Provide the [x, y] coordinate of the cell's center where the given text is located.  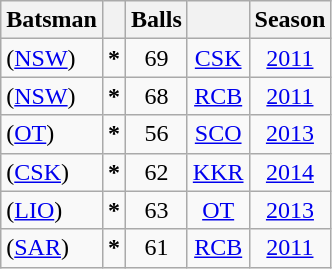
56 [157, 134]
SCO [218, 134]
Season [290, 20]
61 [157, 248]
(OT) [52, 134]
Batsman [52, 20]
KKR [218, 172]
63 [157, 210]
CSK [218, 58]
OT [218, 210]
68 [157, 96]
(CSK) [52, 172]
2014 [290, 172]
69 [157, 58]
(SAR) [52, 248]
62 [157, 172]
(LIO) [52, 210]
Balls [157, 20]
